Locate the cell with the specified text and output its [X, Y] center coordinate. 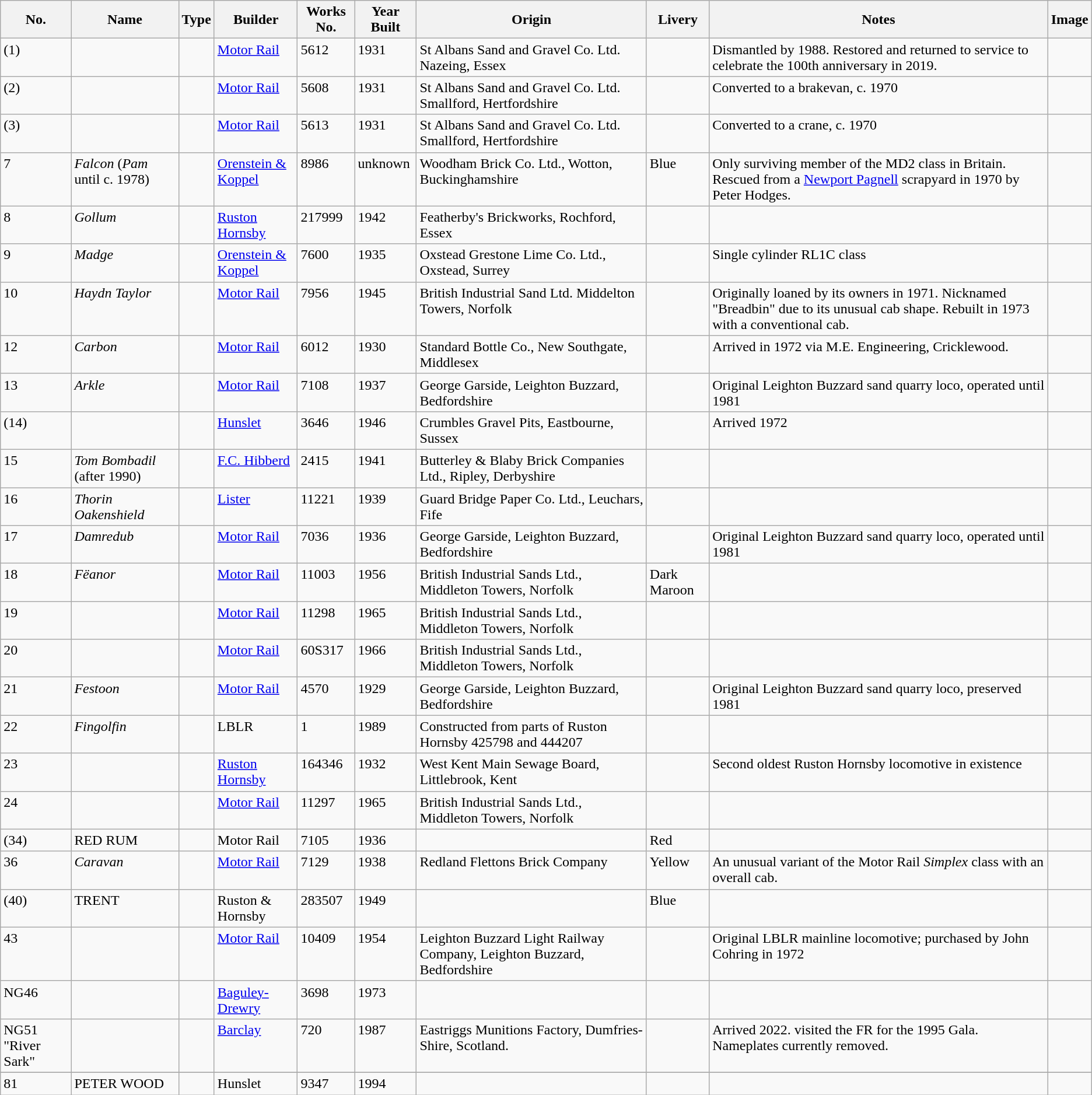
17 [36, 545]
Festoon [125, 697]
23 [36, 772]
NG51 "River Sark" [36, 1045]
(3) [36, 133]
1989 [386, 734]
15 [36, 468]
Original LBLR mainline locomotive; purchased by John Cohring in 1972 [878, 954]
21 [36, 697]
Redland Flettons Brick Company [531, 870]
7129 [326, 870]
12 [36, 355]
9 [36, 263]
720 [326, 1045]
43 [36, 954]
TRENT [125, 908]
3698 [326, 1000]
Madge [125, 263]
5608 [326, 96]
(40) [36, 908]
Butterley & Blaby Brick Companies Ltd., Ripley, Derbyshire [531, 468]
Leighton Buzzard Light Railway Company, Leighton Buzzard, Bedfordshire [531, 954]
1930 [386, 355]
1935 [386, 263]
20 [36, 658]
81 [36, 1083]
West Kent Main Sewage Board, Littlebrook, Kent [531, 772]
Only surviving member of the MD2 class in Britain. Rescued from a Newport Pagnell scrapyard in 1970 by Peter Hodges. [878, 179]
36 [36, 870]
Yellow [678, 870]
Original Leighton Buzzard sand quarry loco, preserved 1981 [878, 697]
1949 [386, 908]
(14) [36, 431]
1945 [386, 309]
8986 [326, 179]
Lister [256, 506]
Livery [678, 20]
60S317 [326, 658]
Converted to a crane, c. 1970 [878, 133]
Featherby's Brickworks, Rochford, Essex [531, 225]
7600 [326, 263]
1938 [386, 870]
24 [36, 810]
An unusual variant of the Motor Rail Simplex class with an overall cab. [878, 870]
10409 [326, 954]
1941 [386, 468]
Origin [531, 20]
7108 [326, 392]
1966 [386, 658]
Works No. [326, 20]
Name [125, 20]
Tom Bombadil (after 1990) [125, 468]
NG46 [36, 1000]
Second oldest Ruston Hornsby locomotive in existence [878, 772]
4570 [326, 697]
Fingolfin [125, 734]
1954 [386, 954]
1946 [386, 431]
1939 [386, 506]
Ruston & Hornsby [256, 908]
7 [36, 179]
1929 [386, 697]
9347 [326, 1083]
Arrived in 1972 via M.E. Engineering, Cricklewood. [878, 355]
164346 [326, 772]
7105 [326, 840]
11003 [326, 582]
Standard Bottle Co., New Southgate, Middlesex [531, 355]
unknown [386, 179]
Thorin Oakenshield [125, 506]
Falcon (Pam until c. 1978) [125, 179]
1973 [386, 1000]
Caravan [125, 870]
Constructed from parts of Ruston Hornsby 425798 and 444207 [531, 734]
RED RUM [125, 840]
Guard Bridge Paper Co. Ltd., Leuchars, Fife [531, 506]
Converted to a brakevan, c. 1970 [878, 96]
1994 [386, 1083]
1 [326, 734]
16 [36, 506]
British Industrial Sand Ltd. Middelton Towers, Norfolk [531, 309]
LBLR [256, 734]
Baguley-Drewry [256, 1000]
1932 [386, 772]
Image [1070, 20]
Single cylinder RL1C class [878, 263]
7036 [326, 545]
1987 [386, 1045]
Arkle [125, 392]
No. [36, 20]
1956 [386, 582]
(1) [36, 57]
6012 [326, 355]
PETER WOOD [125, 1083]
5613 [326, 133]
F.C. Hibberd [256, 468]
18 [36, 582]
Barclay [256, 1045]
11297 [326, 810]
10 [36, 309]
St Albans Sand and Gravel Co. Ltd. Nazeing, Essex [531, 57]
217999 [326, 225]
Dark Maroon [678, 582]
19 [36, 621]
Woodham Brick Co. Ltd., Wotton, Buckinghamshire [531, 179]
Crumbles Gravel Pits, Eastbourne, Sussex [531, 431]
1937 [386, 392]
Type [196, 20]
8 [36, 225]
7956 [326, 309]
11298 [326, 621]
Gollum [125, 225]
Oxstead Grestone Lime Co. Ltd., Oxstead, Surrey [531, 263]
Builder [256, 20]
13 [36, 392]
Red [678, 840]
Eastriggs Munitions Factory, Dumfries-Shire, Scotland. [531, 1045]
Damredub [125, 545]
Originally loaned by its owners in 1971. Nicknamed "Breadbin" due to its unusual cab shape. Rebuilt in 1973 with a conventional cab. [878, 309]
(2) [36, 96]
Carbon [125, 355]
Fëanor [125, 582]
5612 [326, 57]
3646 [326, 431]
1942 [386, 225]
283507 [326, 908]
Haydn Taylor [125, 309]
Year Built [386, 20]
Notes [878, 20]
22 [36, 734]
2415 [326, 468]
Arrived 1972 [878, 431]
Dismantled by 1988. Restored and returned to service to celebrate the 100th anniversary in 2019. [878, 57]
(34) [36, 840]
11221 [326, 506]
Arrived 2022. visited the FR for the 1995 Gala. Nameplates currently removed. [878, 1045]
